Scan for the cell matching the given text and deliver its (x, y) coordinate at center. 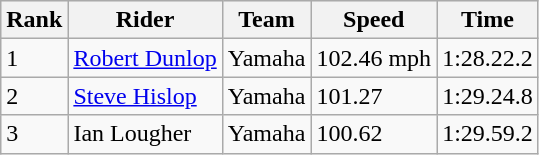
101.27 (374, 96)
Steve Hislop (145, 96)
Rider (145, 20)
1:29.24.8 (488, 96)
Speed (374, 20)
100.62 (374, 134)
Ian Lougher (145, 134)
Time (488, 20)
1:29.59.2 (488, 134)
3 (34, 134)
102.46 mph (374, 58)
1 (34, 58)
1:28.22.2 (488, 58)
Rank (34, 20)
Team (266, 20)
Robert Dunlop (145, 58)
2 (34, 96)
